Extract the [x, y] coordinate from the center of the cell holding the provided text.  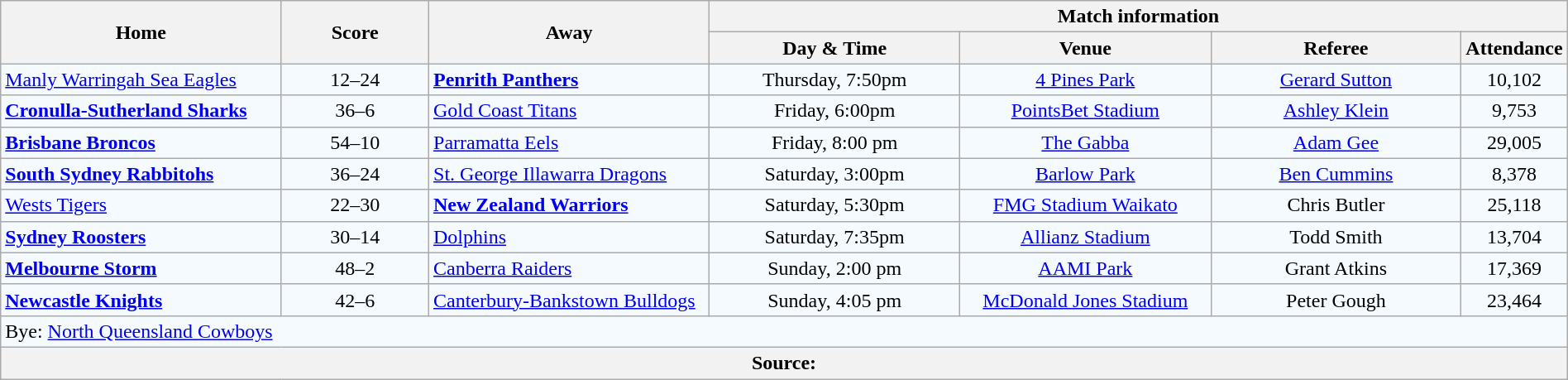
Venue [1086, 48]
8,378 [1514, 174]
Barlow Park [1086, 174]
42–6 [356, 300]
4 Pines Park [1086, 79]
Friday, 6:00pm [835, 111]
FMG Stadium Waikato [1086, 205]
Sydney Roosters [141, 237]
Match information [1139, 17]
Cronulla-Sutherland Sharks [141, 111]
Penrith Panthers [569, 79]
Canberra Raiders [569, 268]
9,753 [1514, 111]
Manly Warringah Sea Eagles [141, 79]
The Gabba [1086, 142]
Gold Coast Titans [569, 111]
Bye: North Queensland Cowboys [784, 331]
Peter Gough [1336, 300]
McDonald Jones Stadium [1086, 300]
Away [569, 32]
New Zealand Warriors [569, 205]
36–24 [356, 174]
Friday, 8:00 pm [835, 142]
South Sydney Rabbitohs [141, 174]
PointsBet Stadium [1086, 111]
Home [141, 32]
St. George Illawarra Dragons [569, 174]
Attendance [1514, 48]
Saturday, 7:35pm [835, 237]
54–10 [356, 142]
Parramatta Eels [569, 142]
29,005 [1514, 142]
Melbourne Storm [141, 268]
Score [356, 32]
Sunday, 4:05 pm [835, 300]
30–14 [356, 237]
AAMI Park [1086, 268]
12–24 [356, 79]
23,464 [1514, 300]
Canterbury-Bankstown Bulldogs [569, 300]
Wests Tigers [141, 205]
Thursday, 7:50pm [835, 79]
25,118 [1514, 205]
17,369 [1514, 268]
Day & Time [835, 48]
Adam Gee [1336, 142]
Referee [1336, 48]
Brisbane Broncos [141, 142]
Todd Smith [1336, 237]
Saturday, 5:30pm [835, 205]
Ashley Klein [1336, 111]
48–2 [356, 268]
Grant Atkins [1336, 268]
13,704 [1514, 237]
36–6 [356, 111]
Newcastle Knights [141, 300]
Source: [784, 363]
Sunday, 2:00 pm [835, 268]
Gerard Sutton [1336, 79]
Chris Butler [1336, 205]
22–30 [356, 205]
10,102 [1514, 79]
Ben Cummins [1336, 174]
Dolphins [569, 237]
Saturday, 3:00pm [835, 174]
Allianz Stadium [1086, 237]
